For the text-containing cell, return its midpoint in [x, y] coordinate format. 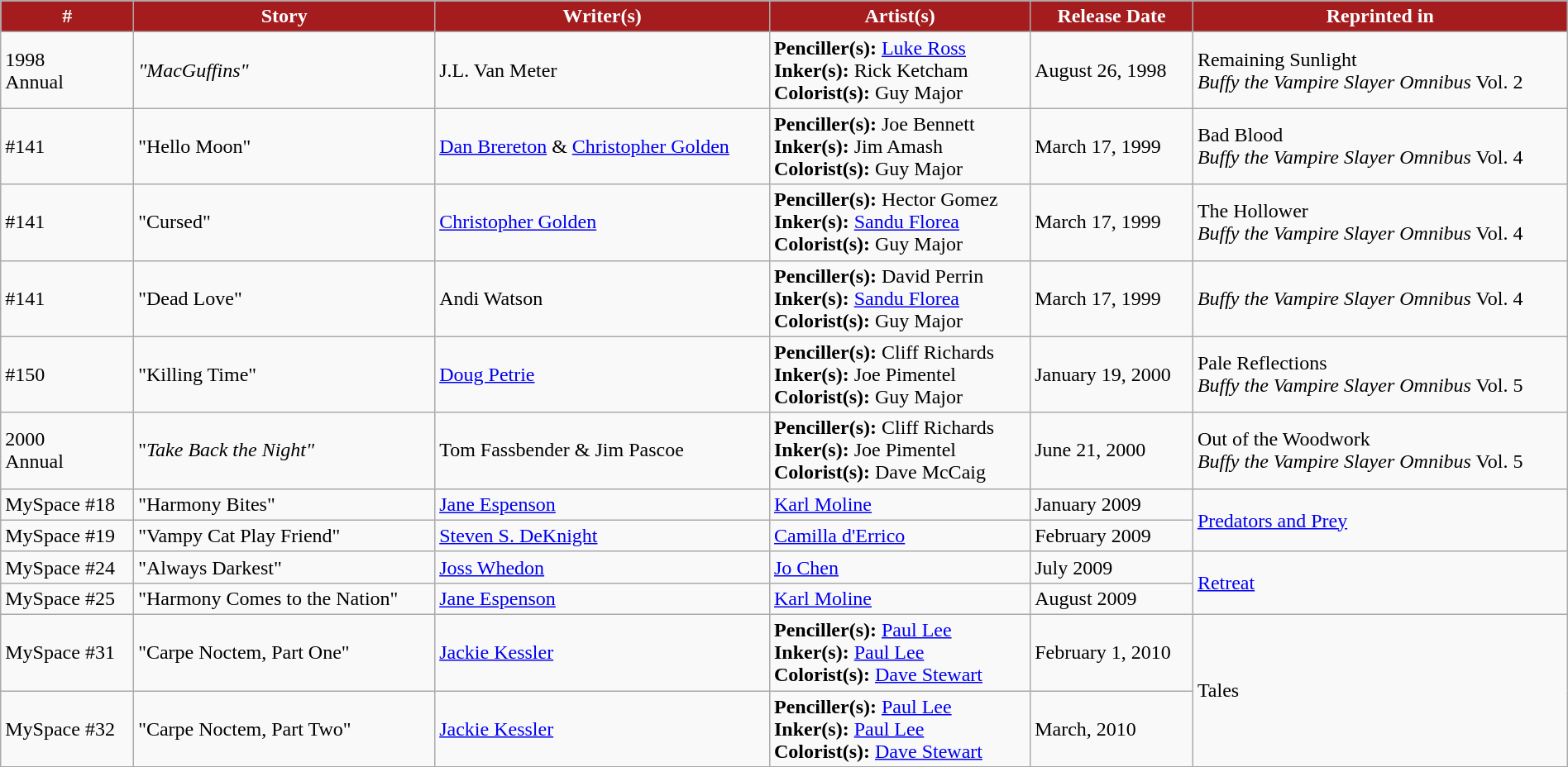
Buffy the Vampire Slayer Omnibus Vol. 4 [1379, 298]
#150 [68, 374]
The HollowerBuffy the Vampire Slayer Omnibus Vol. 4 [1379, 222]
February 2009 [1111, 536]
"Hello Moon" [284, 146]
MySpace #24 [68, 567]
MySpace #18 [68, 504]
Penciller(s): Luke RossInker(s): Rick KetchamColorist(s): Guy Major [900, 70]
Doug Petrie [602, 374]
J.L. Van Meter [602, 70]
January 2009 [1111, 504]
"MacGuffins" [284, 70]
Tales [1379, 690]
Andi Watson [602, 298]
Penciller(s): Joe BennettInker(s): Jim AmashColorist(s): Guy Major [900, 146]
"Harmony Bites" [284, 504]
MySpace #31 [68, 652]
Steven S. DeKnight [602, 536]
"Carpe Noctem, Part Two" [284, 729]
February 1, 2010 [1111, 652]
"Carpe Noctem, Part One" [284, 652]
Writer(s) [602, 17]
Penciller(s): David PerrinInker(s): Sandu FloreaColorist(s): Guy Major [900, 298]
July 2009 [1111, 567]
March, 2010 [1111, 729]
"Vampy Cat Play Friend" [284, 536]
Joss Whedon [602, 567]
Predators and Prey [1379, 520]
Reprinted in [1379, 17]
Remaining SunlightBuffy the Vampire Slayer Omnibus Vol. 2 [1379, 70]
Penciller(s): Hector GomezInker(s): Sandu FloreaColorist(s): Guy Major [900, 222]
Christopher Golden [602, 222]
Release Date [1111, 17]
"Always Darkest" [284, 567]
August 2009 [1111, 598]
Penciller(s): Cliff RichardsInker(s): Joe PimentelColorist(s): Dave McCaig [900, 450]
# [68, 17]
June 21, 2000 [1111, 450]
MySpace #19 [68, 536]
Artist(s) [900, 17]
MySpace #32 [68, 729]
Story [284, 17]
January 19, 2000 [1111, 374]
Camilla d'Errico [900, 536]
Dan Brereton & Christopher Golden [602, 146]
"Cursed" [284, 222]
"Dead Love" [284, 298]
Bad BloodBuffy the Vampire Slayer Omnibus Vol. 4 [1379, 146]
Pale ReflectionsBuffy the Vampire Slayer Omnibus Vol. 5 [1379, 374]
August 26, 1998 [1111, 70]
Penciller(s): Cliff RichardsInker(s): Joe PimentelColorist(s): Guy Major [900, 374]
Out of the WoodworkBuffy the Vampire Slayer Omnibus Vol. 5 [1379, 450]
1998Annual [68, 70]
Tom Fassbender & Jim Pascoe [602, 450]
"Take Back the Night" [284, 450]
Jo Chen [900, 567]
"Harmony Comes to the Nation" [284, 598]
"Killing Time" [284, 374]
Retreat [1379, 583]
MySpace #25 [68, 598]
2000Annual [68, 450]
